Extract the [X, Y] coordinate from the center of the cell holding the provided text.  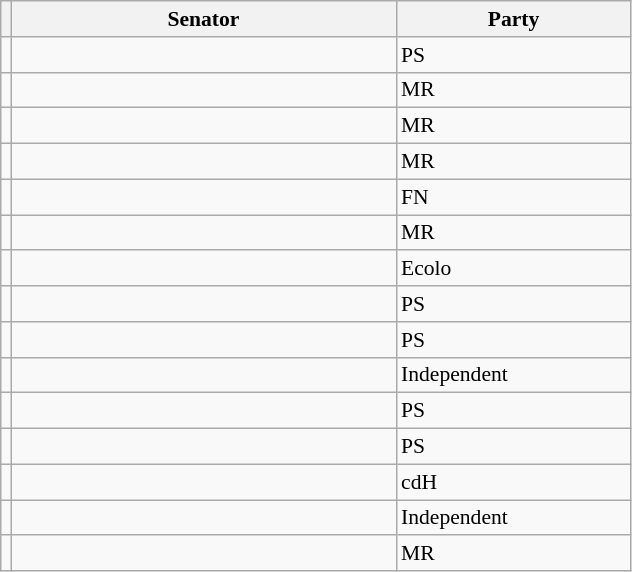
cdH [514, 482]
FN [514, 197]
Party [514, 19]
Ecolo [514, 269]
Senator [204, 19]
